Find where the given text appears and provide that cell's center as (x, y) coordinate. 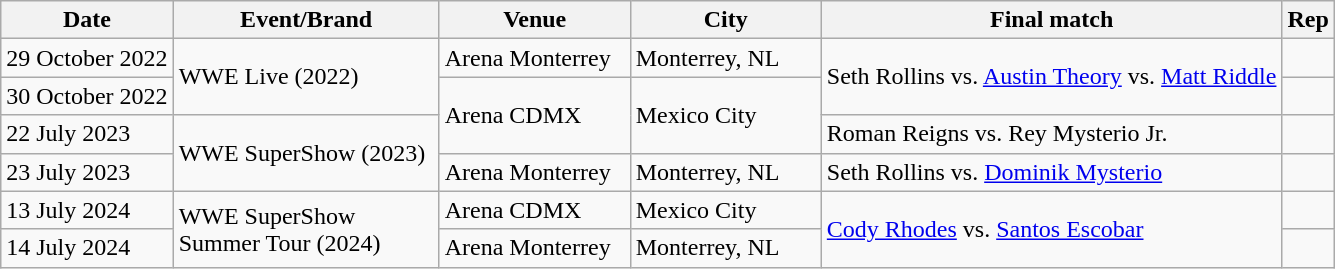
Roman Reigns vs. Rey Mysterio Jr. (1052, 134)
23 July 2023 (87, 172)
Cody Rhodes vs. Santos Escobar (1052, 229)
13 July 2024 (87, 210)
Seth Rollins vs. Dominik Mysterio (1052, 172)
30 October 2022 (87, 96)
Seth Rollins vs. Austin Theory vs. Matt Riddle (1052, 77)
Event/Brand (306, 20)
14 July 2024 (87, 248)
Final match (1052, 20)
Rep (1308, 20)
29 October 2022 (87, 58)
WWE SuperShow (2023) (306, 153)
Date (87, 20)
City (726, 20)
WWE Live (2022) (306, 77)
22 July 2023 (87, 134)
Venue (534, 20)
WWE SuperShow Summer Tour (2024) (306, 229)
